From the cell containing the given text, extract its center point as [X, Y] coordinate. 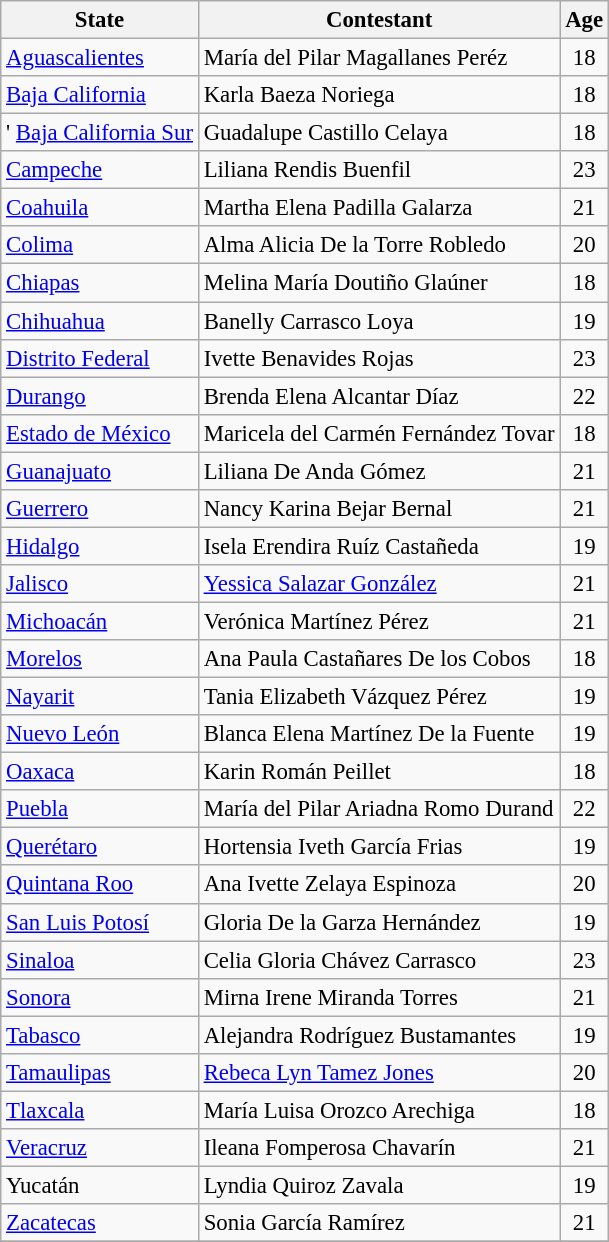
Aguascalientes [100, 58]
Veracruz [100, 1148]
Ileana Fomperosa Chavarín [379, 1148]
' Baja California Sur [100, 133]
Morelos [100, 659]
Yessica Salazar González [379, 584]
Michoacán [100, 621]
Ivette Benavides Rojas [379, 358]
State [100, 20]
Puebla [100, 809]
Distrito Federal [100, 358]
Hortensia Iveth García Frias [379, 847]
Ana Paula Castañares De los Cobos [379, 659]
Karla Baeza Noriega [379, 95]
Tania Elizabeth Vázquez Pérez [379, 697]
Banelly Carrasco Loya [379, 321]
Melina María Doutiño Glaúner [379, 283]
Campeche [100, 170]
Tlaxcala [100, 1110]
Tamaulipas [100, 1073]
Brenda Elena Alcantar Díaz [379, 396]
Querétaro [100, 847]
María del Pilar Magallanes Peréz [379, 58]
Baja California [100, 95]
Quintana Roo [100, 885]
Alma Alicia De la Torre Robledo [379, 245]
Sonia García Ramírez [379, 1223]
Liliana Rendis Buenfil [379, 170]
María Luisa Orozco Arechiga [379, 1110]
Maricela del Carmén Fernández Tovar [379, 433]
Nayarit [100, 697]
Estado de México [100, 433]
Durango [100, 396]
Chiapas [100, 283]
Coahuila [100, 208]
Gloria De la Garza Hernández [379, 922]
Age [584, 20]
Zacatecas [100, 1223]
Verónica Martínez Pérez [379, 621]
Guerrero [100, 509]
Hidalgo [100, 546]
Rebeca Lyn Tamez Jones [379, 1073]
Oaxaca [100, 772]
Nancy Karina Bejar Bernal [379, 509]
Celia Gloria Chávez Carrasco [379, 960]
Tabasco [100, 1035]
Liliana De Anda Gómez [379, 471]
Contestant [379, 20]
Lyndia Quiroz Zavala [379, 1185]
Sonora [100, 997]
Guadalupe Castillo Celaya [379, 133]
San Luis Potosí [100, 922]
Mirna Irene Miranda Torres [379, 997]
Isela Erendira Ruíz Castañeda [379, 546]
Blanca Elena Martínez De la Fuente [379, 734]
Karin Román Peillet [379, 772]
Chihuahua [100, 321]
Jalisco [100, 584]
María del Pilar Ariadna Romo Durand [379, 809]
Colima [100, 245]
Alejandra Rodríguez Bustamantes [379, 1035]
Martha Elena Padilla Galarza [379, 208]
Sinaloa [100, 960]
Nuevo León [100, 734]
Ana Ivette Zelaya Espinoza [379, 885]
Guanajuato [100, 471]
Yucatán [100, 1185]
